From the cell containing the given text, extract its center point as [X, Y] coordinate. 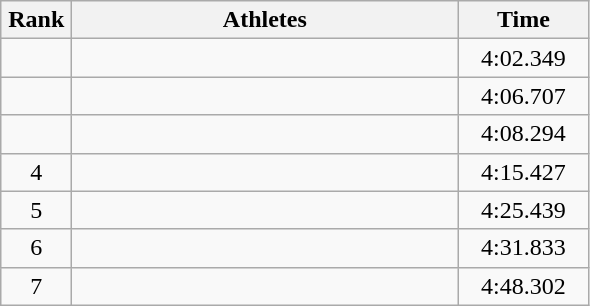
4:06.707 [524, 96]
6 [36, 248]
4:25.439 [524, 210]
Time [524, 20]
Rank [36, 20]
7 [36, 286]
4:08.294 [524, 134]
4:15.427 [524, 172]
Athletes [265, 20]
4:31.833 [524, 248]
4 [36, 172]
4:48.302 [524, 286]
4:02.349 [524, 58]
5 [36, 210]
